Return the (X, Y) coordinate for the center point of the cell that contains the specified text.  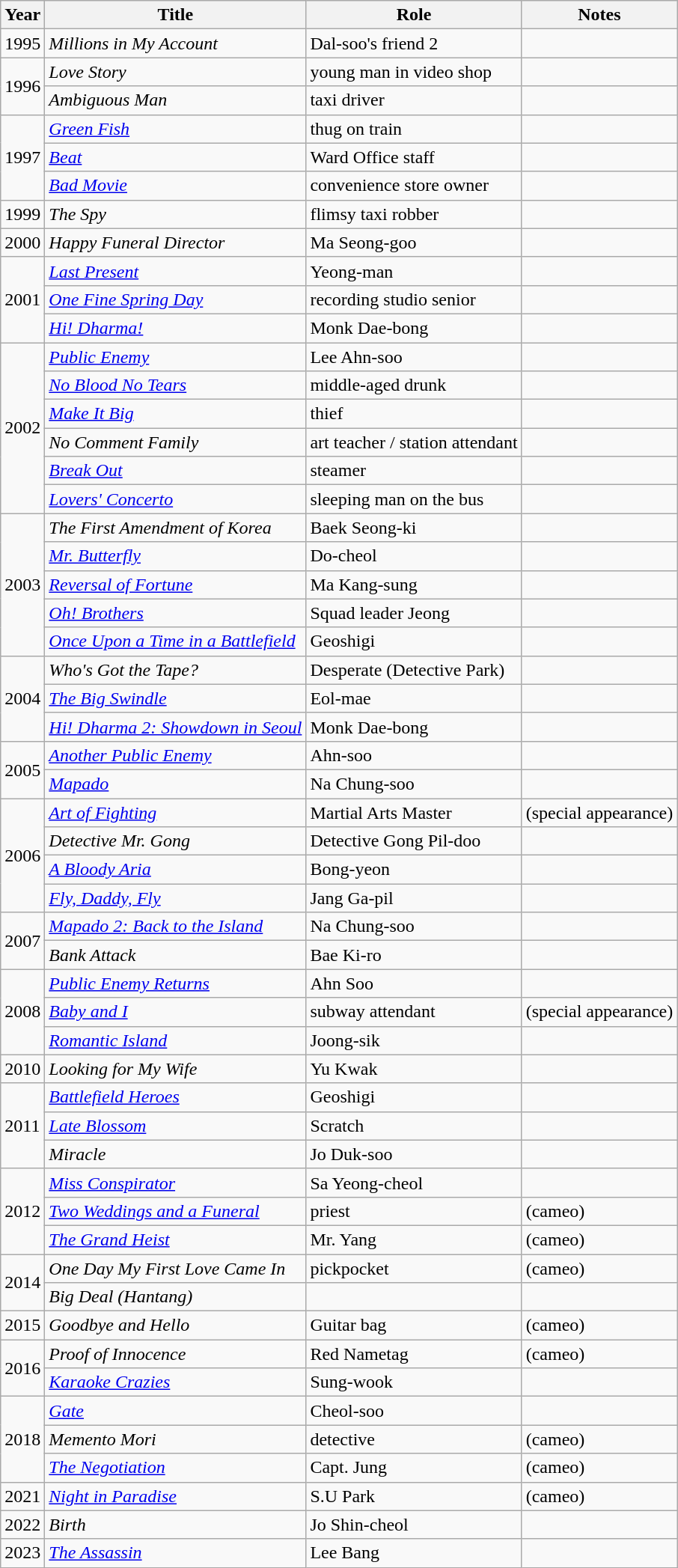
2004 (22, 698)
The Big Swindle (175, 698)
Eol-mae (414, 698)
Hi! Dharma! (175, 328)
Ahn Soo (414, 983)
Late Blossom (175, 1126)
Jo Shin-cheol (414, 1525)
Notes (599, 15)
The Spy (175, 214)
detective (414, 1439)
Bong-yeon (414, 870)
young man in video shop (414, 72)
Happy Funeral Director (175, 242)
Mapado 2: Back to the Island (175, 927)
1997 (22, 157)
Millions in My Account (175, 43)
Role (414, 15)
Art of Fighting (175, 812)
Another Public Enemy (175, 755)
1999 (22, 214)
Lee Bang (414, 1553)
Baby and I (175, 1012)
Detective Gong Pil-doo (414, 841)
Lee Ahn-soo (414, 357)
2001 (22, 299)
1995 (22, 43)
2007 (22, 941)
Mapado (175, 784)
Ward Office staff (414, 157)
thief (414, 414)
art teacher / station attendant (414, 442)
Miss Conspirator (175, 1183)
2008 (22, 1012)
Love Story (175, 72)
Yeong-man (414, 271)
Gate (175, 1411)
Lovers' Concerto (175, 499)
Proof of Innocence (175, 1354)
2018 (22, 1439)
Capt. Jung (414, 1468)
steamer (414, 471)
Two Weddings and a Funeral (175, 1211)
2000 (22, 242)
Last Present (175, 271)
2022 (22, 1525)
Bad Movie (175, 186)
Looking for My Wife (175, 1069)
2005 (22, 769)
Mr. Butterfly (175, 556)
Who's Got the Tape? (175, 670)
2016 (22, 1368)
One Fine Spring Day (175, 299)
Goodbye and Hello (175, 1326)
flimsy taxi robber (414, 214)
Beat (175, 157)
Memento Mori (175, 1439)
Joong-sik (414, 1040)
The Grand Heist (175, 1239)
Bae Ki-ro (414, 955)
Detective Mr. Gong (175, 841)
Do-cheol (414, 556)
Once Upon a Time in a Battlefield (175, 641)
No Blood No Tears (175, 385)
S.U Park (414, 1496)
pickpocket (414, 1269)
The First Amendment of Korea (175, 528)
Title (175, 15)
Jang Ga-pil (414, 898)
Oh! Brothers (175, 613)
Hi! Dharma 2: Showdown in Seoul (175, 727)
Scratch (414, 1126)
Ma Seong-goo (414, 242)
Ahn-soo (414, 755)
Bank Attack (175, 955)
Cheol-soo (414, 1411)
Year (22, 15)
Night in Paradise (175, 1496)
middle-aged drunk (414, 385)
Karaoke Crazies (175, 1382)
1996 (22, 86)
2015 (22, 1326)
The Assassin (175, 1553)
Green Fish (175, 129)
subway attendant (414, 1012)
Baek Seong-ki (414, 528)
Jo Duk-soo (414, 1154)
No Comment Family (175, 442)
2011 (22, 1126)
convenience store owner (414, 186)
2021 (22, 1496)
2012 (22, 1211)
Break Out (175, 471)
Ma Kang-sung (414, 585)
Battlefield Heroes (175, 1097)
Sa Yeong-cheol (414, 1183)
The Negotiation (175, 1468)
Birth (175, 1525)
One Day My First Love Came In (175, 1269)
A Bloody Aria (175, 870)
thug on train (414, 129)
Martial Arts Master (414, 812)
Romantic Island (175, 1040)
taxi driver (414, 100)
recording studio senior (414, 299)
2023 (22, 1553)
Reversal of Fortune (175, 585)
Make It Big (175, 414)
priest (414, 1211)
2006 (22, 855)
Big Deal (Hantang) (175, 1297)
Dal-soo's friend 2 (414, 43)
Guitar bag (414, 1326)
sleeping man on the bus (414, 499)
2002 (22, 428)
Red Nametag (414, 1354)
2014 (22, 1283)
Public Enemy (175, 357)
Fly, Daddy, Fly (175, 898)
2003 (22, 585)
Ambiguous Man (175, 100)
Sung-wook (414, 1382)
Yu Kwak (414, 1069)
Desperate (Detective Park) (414, 670)
Public Enemy Returns (175, 983)
2010 (22, 1069)
Miracle (175, 1154)
Squad leader Jeong (414, 613)
Mr. Yang (414, 1239)
